Scan for the cell matching the given text and deliver its [X, Y] coordinate at center. 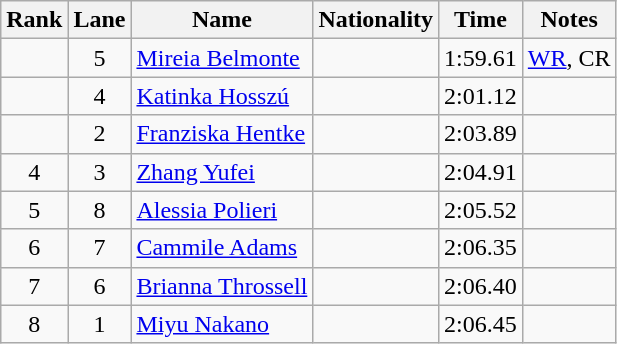
2:05.52 [481, 210]
3 [100, 172]
2:06.40 [481, 286]
2:01.12 [481, 96]
2:06.45 [481, 324]
Notes [569, 20]
1 [100, 324]
Cammile Adams [222, 248]
Franziska Hentke [222, 134]
Nationality [376, 20]
Miyu Nakano [222, 324]
1:59.61 [481, 58]
Zhang Yufei [222, 172]
Time [481, 20]
WR, CR [569, 58]
2 [100, 134]
2:04.91 [481, 172]
2:06.35 [481, 248]
Mireia Belmonte [222, 58]
Rank [34, 20]
Lane [100, 20]
Alessia Polieri [222, 210]
Katinka Hosszú [222, 96]
Name [222, 20]
Brianna Throssell [222, 286]
2:03.89 [481, 134]
